Return (X, Y) of the center of cell containing provided text 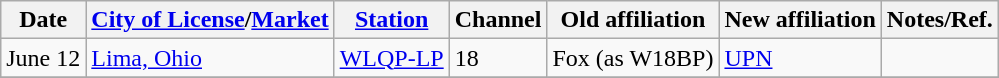
Date (44, 20)
Lima, Ohio (210, 58)
Station (392, 20)
Channel (498, 20)
18 (498, 58)
WLQP-LP (392, 58)
Notes/Ref. (940, 20)
New affiliation (800, 20)
Old affiliation (633, 20)
Fox (as W18BP) (633, 58)
June 12 (44, 58)
City of License/Market (210, 20)
UPN (800, 58)
